Identify which cell holds the provided text, then report its (X, Y) central coordinate. 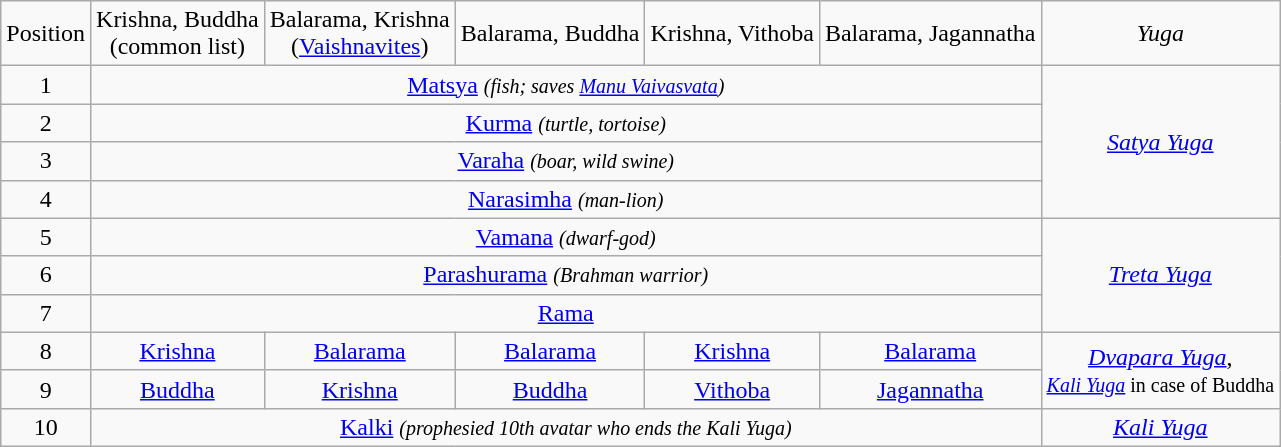
Balarama, Jagannatha (930, 34)
5 (46, 237)
Matsya (fish; saves Manu Vaivasvata) (566, 85)
4 (46, 199)
6 (46, 275)
8 (46, 351)
Balarama, Buddha (550, 34)
Narasimha (man-lion) (566, 199)
Kalki (prophesied 10th avatar who ends the Kali Yuga) (566, 427)
2 (46, 123)
7 (46, 313)
Jagannatha (930, 389)
Krishna, Vithoba (732, 34)
Kurma (turtle, tortoise) (566, 123)
Dvapara Yuga,Kali Yuga in case of Buddha (1160, 370)
Position (46, 34)
1 (46, 85)
Krishna, Buddha(common list) (178, 34)
10 (46, 427)
9 (46, 389)
Rama (566, 313)
Kali Yuga (1160, 427)
Balarama, Krishna(Vaishnavites) (360, 34)
Treta Yuga (1160, 275)
3 (46, 161)
Parashurama (Brahman warrior) (566, 275)
Satya Yuga (1160, 142)
Vithoba (732, 389)
Varaha (boar, wild swine) (566, 161)
Yuga (1160, 34)
Vamana (dwarf-god) (566, 237)
